Return the (x, y) coordinate for the center point of the cell that contains the specified text.  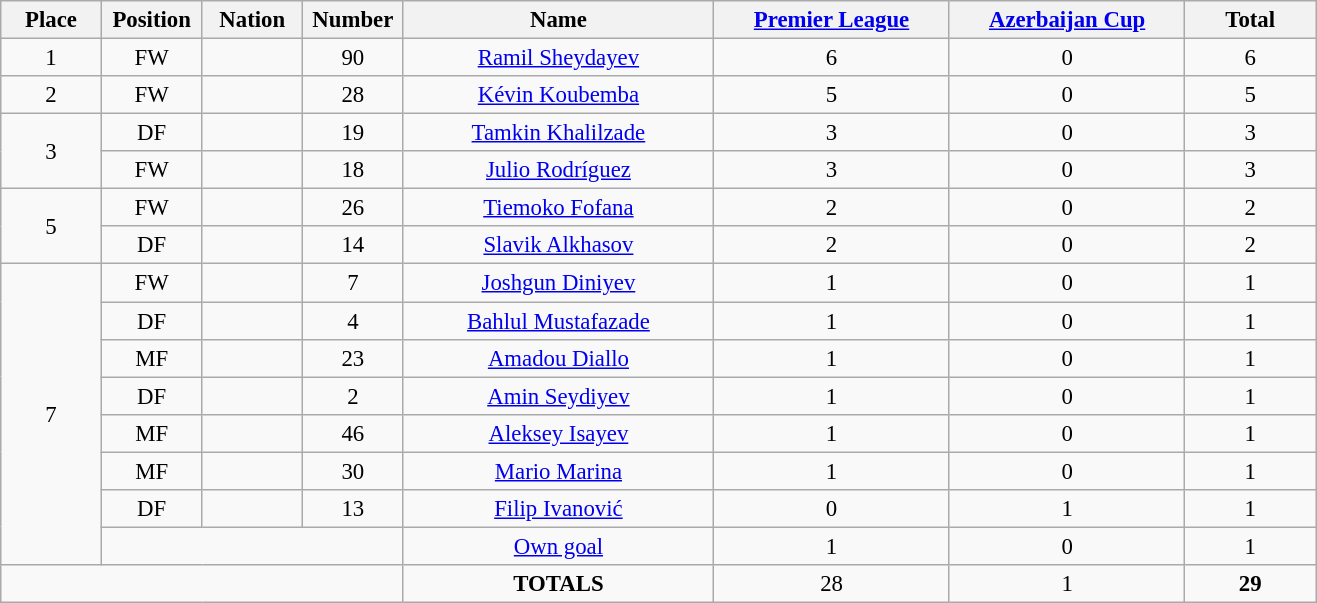
29 (1250, 584)
26 (354, 208)
Filip Ivanović (558, 509)
Joshgun Diniyev (558, 283)
46 (354, 433)
Julio Rodríguez (558, 170)
Bahlul Mustafazade (558, 321)
Ramil Sheydayev (558, 58)
Amin Seydiyev (558, 396)
Place (52, 20)
Nation (252, 20)
Own goal (558, 546)
23 (354, 358)
19 (354, 133)
Position (152, 20)
14 (354, 245)
Azerbaijan Cup (1067, 20)
Kévin Koubemba (558, 95)
Number (354, 20)
Total (1250, 20)
4 (354, 321)
Slavik Alkhasov (558, 245)
Aleksey Isayev (558, 433)
Tamkin Khalilzade (558, 133)
Tiemoko Fofana (558, 208)
TOTALS (558, 584)
Name (558, 20)
30 (354, 471)
90 (354, 58)
Amadou Diallo (558, 358)
Mario Marina (558, 471)
Premier League (832, 20)
18 (354, 170)
13 (354, 509)
